Search for the cell housing the specified text and yield its (X, Y) center coordinate. 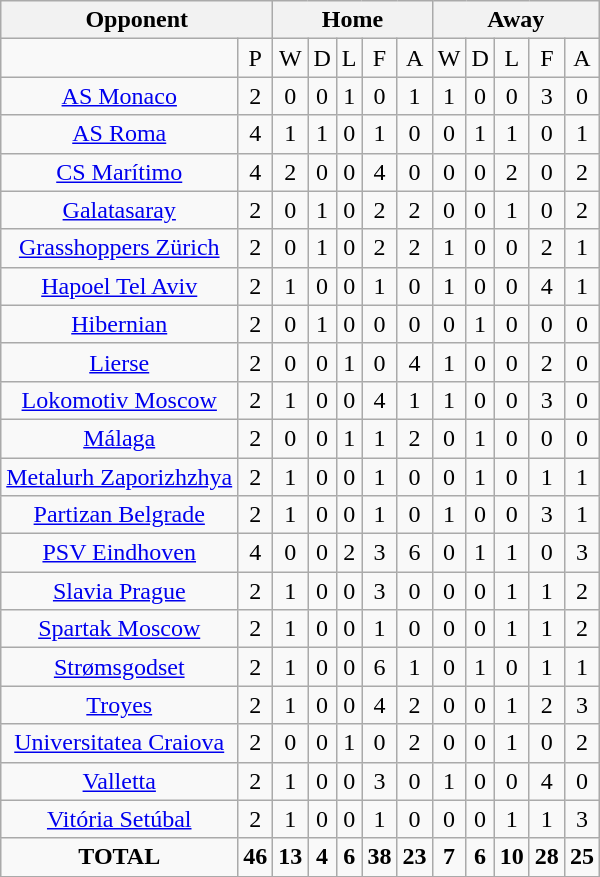
Slavia Prague (120, 591)
Universitatea Craiova (120, 743)
AS Monaco (120, 96)
Home (352, 20)
P (256, 58)
Away (516, 20)
Partizan Belgrade (120, 515)
13 (290, 857)
46 (256, 857)
Strømsgodset (120, 667)
Spartak Moscow (120, 629)
Valletta (120, 781)
AS Roma (120, 134)
10 (512, 857)
PSV Eindhoven (120, 553)
Hapoel Tel Aviv (120, 286)
Lierse (120, 362)
Opponent (137, 20)
Lokomotiv Moscow (120, 400)
Grasshoppers Zürich (120, 248)
TOTAL (120, 857)
Metalurh Zaporizhzhya (120, 477)
25 (582, 857)
CS Marítimo (120, 172)
Galatasaray (120, 210)
28 (546, 857)
Vitória Setúbal (120, 819)
Málaga (120, 438)
38 (380, 857)
Troyes (120, 705)
Hibernian (120, 324)
23 (414, 857)
7 (449, 857)
